Identify which cell holds the provided text, then report its (X, Y) central coordinate. 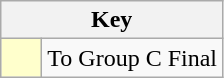
Key (112, 20)
To Group C Final (132, 58)
